Determine the (x, y) coordinate at the center of the cell enclosing the given text.  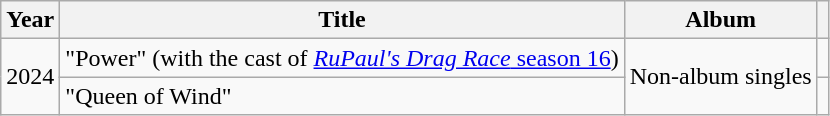
Title (342, 20)
Album (720, 20)
"Queen of Wind" (342, 96)
"Power" (with the cast of RuPaul's Drag Race season 16) (342, 58)
Year (30, 20)
2024 (30, 77)
Non-album singles (720, 77)
